Scan for the cell matching the given text and deliver its (x, y) coordinate at center. 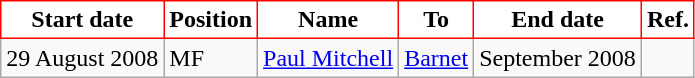
29 August 2008 (82, 58)
Start date (82, 20)
Position (211, 20)
To (436, 20)
MF (211, 58)
September 2008 (558, 58)
Paul Mitchell (328, 58)
Barnet (436, 58)
Name (328, 20)
Ref. (668, 20)
End date (558, 20)
